Provide the [X, Y] coordinate of the cell's center where the given text is located.  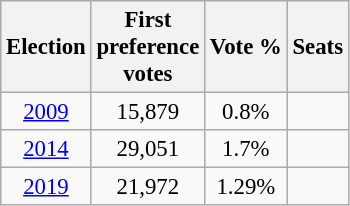
29,051 [148, 149]
0.8% [246, 112]
2014 [46, 149]
Election [46, 47]
Vote % [246, 47]
21,972 [148, 187]
2009 [46, 112]
1.29% [246, 187]
2019 [46, 187]
Seats [318, 47]
First preference votes [148, 47]
1.7% [246, 149]
15,879 [148, 112]
